Return the [x, y] coordinate for the center point of the cell that contains the specified text.  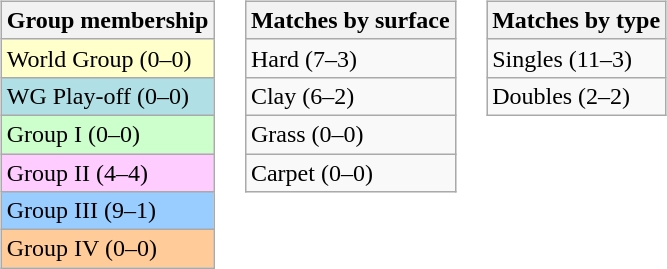
Hard (7–3) [350, 58]
Carpet (0–0) [350, 173]
World Group (0–0) [108, 58]
Clay (6–2) [350, 96]
Group II (4–4) [108, 173]
Doubles (2–2) [576, 96]
Matches by type [576, 20]
Group III (9–1) [108, 211]
WG Play-off (0–0) [108, 96]
Group I (0–0) [108, 134]
Group membership [108, 20]
Grass (0–0) [350, 134]
Group IV (0–0) [108, 249]
Matches by surface [350, 20]
Singles (11–3) [576, 58]
